Identify which cell holds the provided text, then report its [x, y] central coordinate. 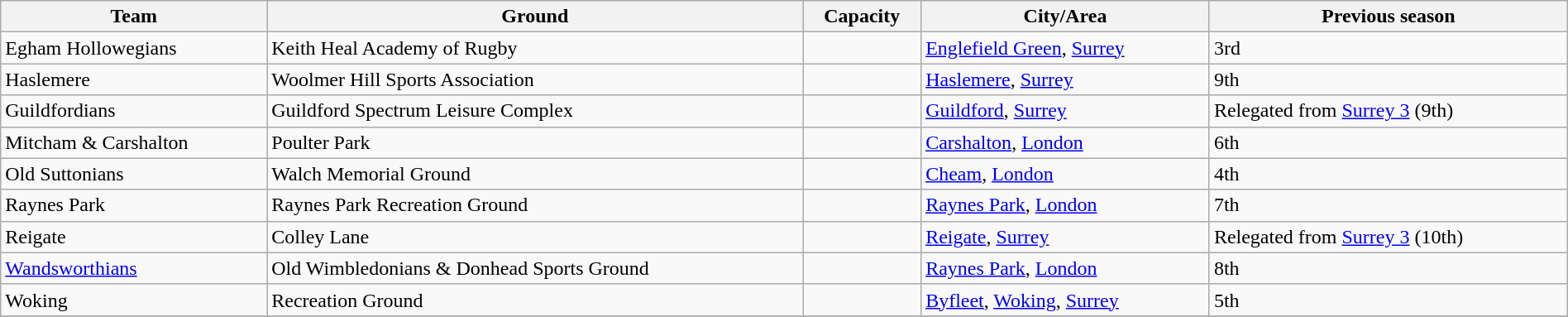
6th [1388, 142]
Woking [134, 300]
5th [1388, 300]
Mitcham & Carshalton [134, 142]
Haslemere, Surrey [1065, 79]
Old Wimbledonians & Donhead Sports Ground [535, 268]
Ground [535, 17]
Byfleet, Woking, Surrey [1065, 300]
Team [134, 17]
Wandsworthians [134, 268]
Guildford Spectrum Leisure Complex [535, 111]
Old Suttonians [134, 174]
Carshalton, London [1065, 142]
Woolmer Hill Sports Association [535, 79]
Englefield Green, Surrey [1065, 48]
Keith Heal Academy of Rugby [535, 48]
Recreation Ground [535, 300]
Poulter Park [535, 142]
Walch Memorial Ground [535, 174]
Reigate, Surrey [1065, 237]
4th [1388, 174]
Raynes Park [134, 205]
Raynes Park Recreation Ground [535, 205]
3rd [1388, 48]
Guildfordians [134, 111]
Cheam, London [1065, 174]
Relegated from Surrey 3 (9th) [1388, 111]
Capacity [862, 17]
Egham Hollowegians [134, 48]
Reigate [134, 237]
Relegated from Surrey 3 (10th) [1388, 237]
Haslemere [134, 79]
Colley Lane [535, 237]
8th [1388, 268]
City/Area [1065, 17]
Guildford, Surrey [1065, 111]
9th [1388, 79]
7th [1388, 205]
Previous season [1388, 17]
